Pinpoint the cell where the given text exists, returning its (x, y) midpoint coordinate. 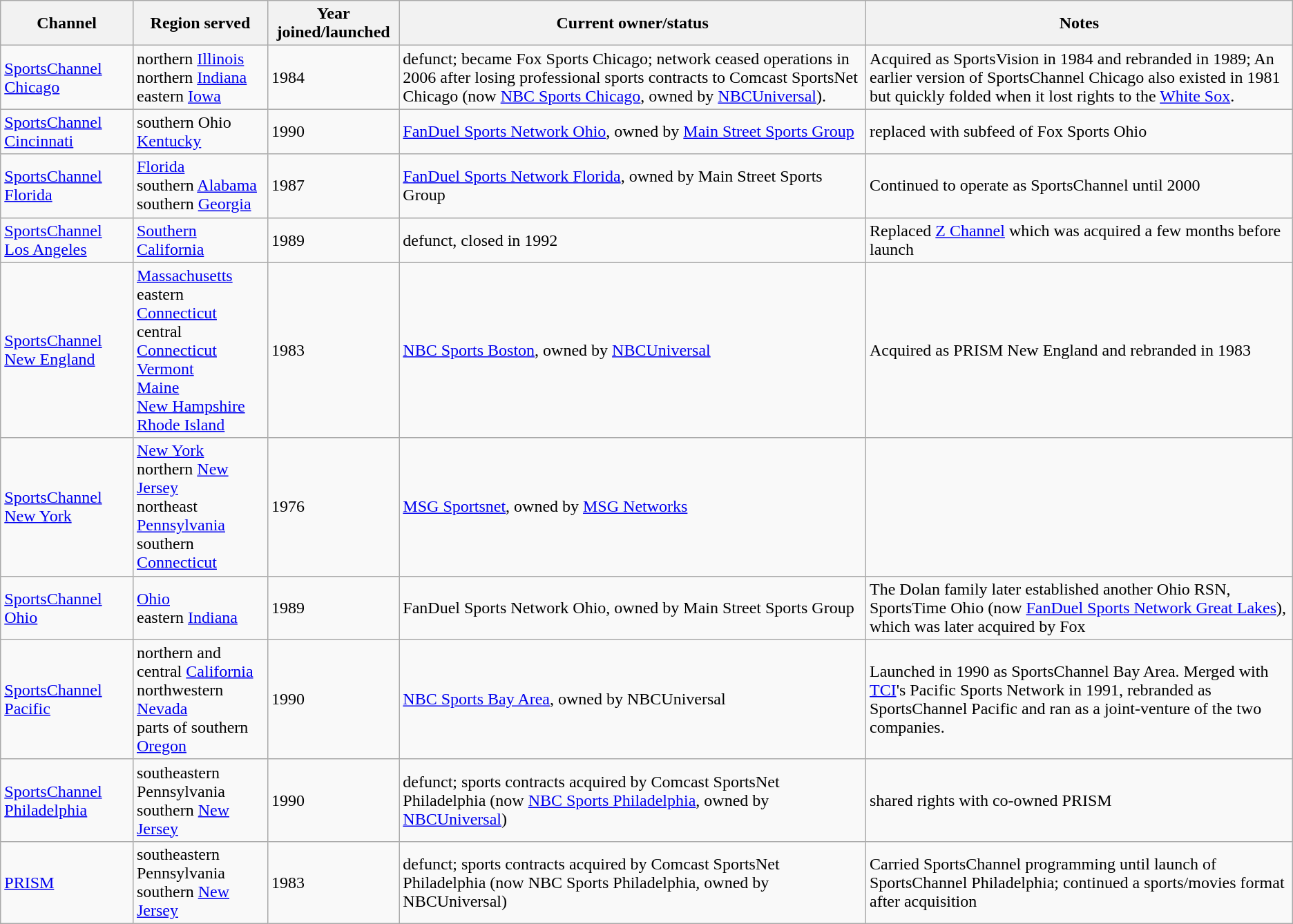
replaced with subfeed of Fox Sports Ohio (1079, 131)
Massachusettseastern Connecticutcentral ConnecticutVermontMaineNew HampshireRhode Island (200, 350)
FanDuel Sports Network Florida, owned by Main Street Sports Group (633, 186)
Southern California (200, 240)
SportsChannel Los Angeles (67, 240)
The Dolan family later established another Ohio RSN, SportsTime Ohio (now FanDuel Sports Network Great Lakes), which was later acquired by Fox (1079, 608)
SportsChannel Philadelphia (67, 800)
SportsChannel New York (67, 507)
SportsChannel Chicago (67, 77)
SportsChannel Ohio (67, 608)
Continued to operate as SportsChannel until 2000 (1079, 186)
SportsChannel Florida (67, 186)
Acquired as PRISM New England and rebranded in 1983 (1079, 350)
southern OhioKentucky (200, 131)
Ohioeastern Indiana (200, 608)
1987 (333, 186)
NBC Sports Boston, owned by NBCUniversal (633, 350)
Channel (67, 23)
defunct, closed in 1992 (633, 240)
Carried SportsChannel programming until launch of SportsChannel Philadelphia; continued a sports/movies format after acquisition (1079, 883)
Replaced Z Channel which was acquired a few months before launch (1079, 240)
1976 (333, 507)
northern and central Californianorthwestern Nevadaparts of southern Oregon (200, 699)
SportsChannel Pacific (67, 699)
1984 (333, 77)
Year joined/launched (333, 23)
SportsChannel Cincinnati (67, 131)
Floridasouthern Alabamasouthern Georgia (200, 186)
MSG Sportsnet, owned by MSG Networks (633, 507)
New Yorknorthern New Jerseynortheast Pennsylvaniasouthern Connecticut (200, 507)
Region served (200, 23)
northern Illinoisnorthern Indianaeastern Iowa (200, 77)
SportsChannel New England (67, 350)
PRISM (67, 883)
Current owner/status (633, 23)
NBC Sports Bay Area, owned by NBCUniversal (633, 699)
Notes (1079, 23)
shared rights with co-owned PRISM (1079, 800)
